Return (x, y) of the center of cell containing provided text 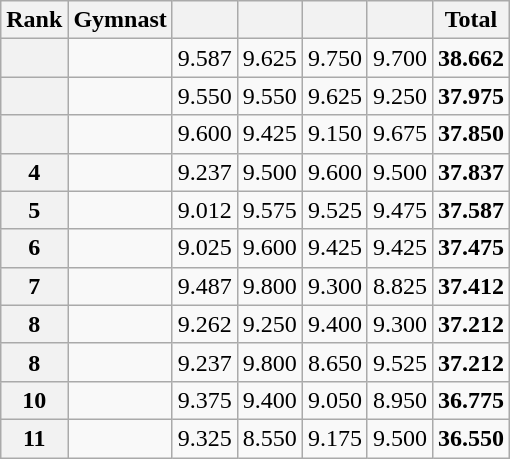
9.375 (204, 400)
9.325 (204, 438)
9.487 (204, 286)
9.700 (400, 58)
8.825 (400, 286)
36.550 (472, 438)
9.262 (204, 324)
37.837 (472, 172)
37.475 (472, 248)
6 (34, 248)
11 (34, 438)
9.675 (400, 134)
Gymnast (120, 20)
38.662 (472, 58)
8.950 (400, 400)
9.012 (204, 210)
37.587 (472, 210)
37.975 (472, 96)
10 (34, 400)
36.775 (472, 400)
9.575 (270, 210)
9.150 (334, 134)
4 (34, 172)
9.587 (204, 58)
9.750 (334, 58)
5 (34, 210)
9.025 (204, 248)
7 (34, 286)
Rank (34, 20)
37.850 (472, 134)
37.412 (472, 286)
8.550 (270, 438)
9.475 (400, 210)
8.650 (334, 362)
9.175 (334, 438)
Total (472, 20)
9.050 (334, 400)
